Return the [x, y] coordinate for the center point of the cell that contains the specified text.  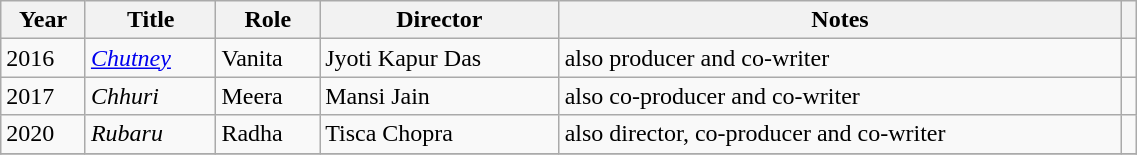
Meera [268, 96]
also producer and co-writer [840, 58]
also director, co-producer and co-writer [840, 134]
Vanita [268, 58]
2016 [44, 58]
Year [44, 20]
Notes [840, 20]
Rubaru [150, 134]
Director [440, 20]
Radha [268, 134]
Mansi Jain [440, 96]
Chutney [150, 58]
2017 [44, 96]
Jyoti Kapur Das [440, 58]
Tisca Chopra [440, 134]
Role [268, 20]
Title [150, 20]
2020 [44, 134]
also co-producer and co-writer [840, 96]
Chhuri [150, 96]
